Provide the [x, y] coordinate of the cell's center where the given text is located.  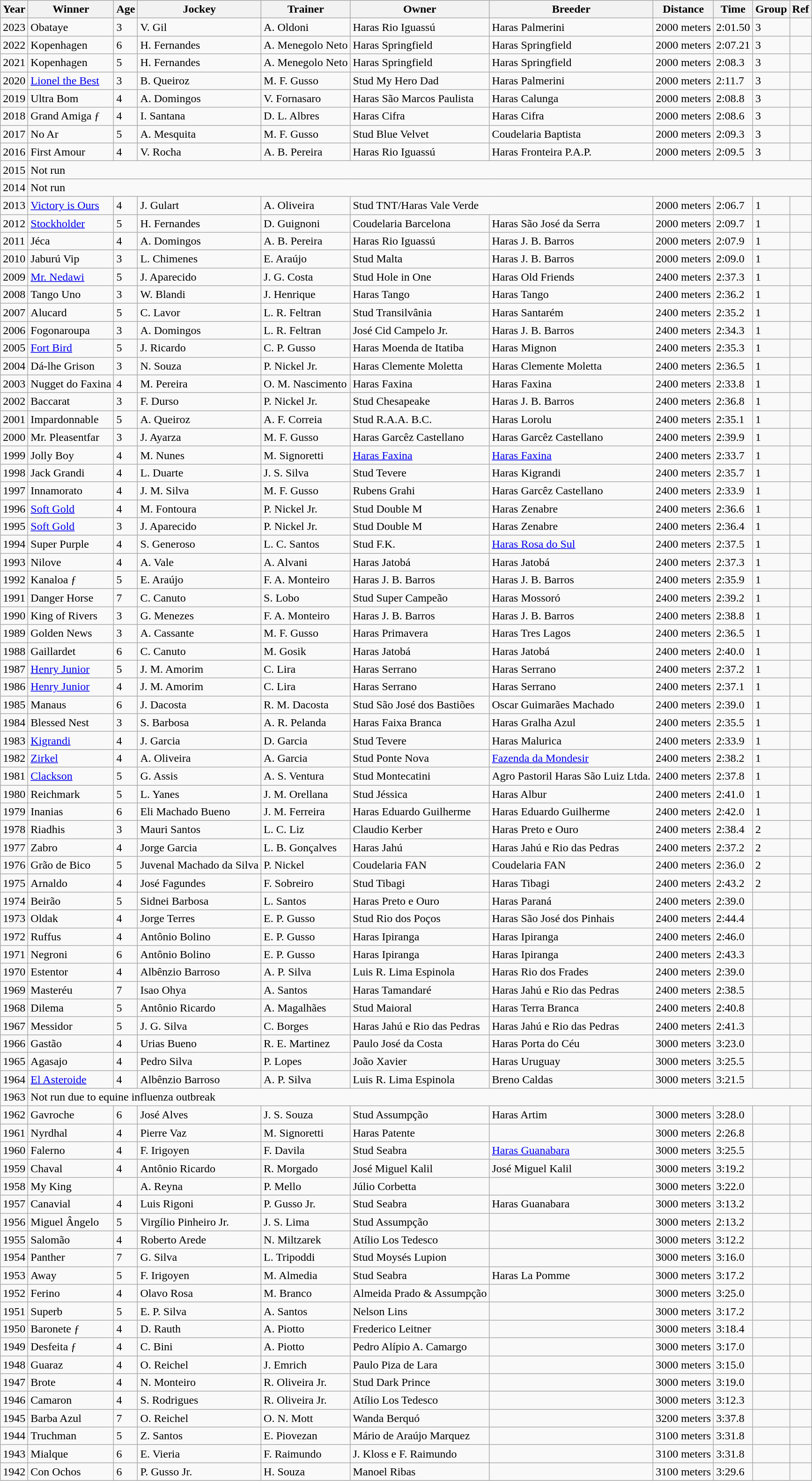
A. Cassante [199, 633]
3:37.8 [733, 1418]
V. Rocha [199, 152]
1966 [14, 1043]
1944 [14, 1436]
First Amour [71, 152]
Nyrdhal [71, 1133]
1968 [14, 1008]
Not run due to equine influenza outbreak [420, 1097]
Haras Terra Branca [571, 1008]
2:35.7 [733, 473]
2015 [14, 170]
2:36.4 [733, 527]
Time [733, 9]
Agasajo [71, 1061]
2:34.3 [733, 330]
Oldak [71, 919]
Dá-lhe Grison [71, 366]
2003 [14, 384]
Breno Caldas [571, 1079]
2:38.8 [733, 616]
Wanda Berquó [420, 1418]
Haras Kigrandi [571, 473]
1999 [14, 455]
G. Silva [199, 1258]
2:36.2 [733, 295]
2:13.2 [733, 1222]
2022 [14, 45]
3:13.2 [733, 1204]
Stud Maioral [420, 1008]
2:38.2 [733, 758]
Haras Rio dos Frades [571, 972]
A. Alvani [306, 562]
Baccarat [71, 402]
1970 [14, 972]
1958 [14, 1186]
Impardonnable [71, 419]
Frederico Leitner [420, 1329]
2:36.0 [733, 865]
Haras São Marcos Paulista [420, 98]
Distance [684, 9]
P. Lopes [306, 1061]
R. M. Dacosta [306, 705]
King of Rivers [71, 616]
Mr. Pleasentfar [71, 437]
O. N. Mott [306, 1418]
1953 [14, 1275]
2010 [14, 259]
Haras Gralha Azul [571, 722]
Falerno [71, 1151]
1993 [14, 562]
2001 [14, 419]
Haras Tamandaré [420, 990]
3:25.0 [733, 1293]
1975 [14, 883]
J. S. Souza [306, 1115]
Estentor [71, 972]
1956 [14, 1222]
Kigrandi [71, 740]
Stud Blue Velvet [420, 134]
Mário de Araújo Marquez [420, 1436]
C. P. Gusso [306, 348]
Stud Super Campeão [420, 598]
Mialque [71, 1454]
Barba Azul [71, 1418]
C. Bini [199, 1347]
1965 [14, 1061]
Obataye [71, 27]
2:41.0 [733, 794]
J. M. Ferreira [306, 812]
Jolly Boy [71, 455]
Stud Transilvânia [420, 313]
F. Sobreiro [306, 883]
Baronete ƒ [71, 1329]
Innamorato [71, 491]
Coudelaria Baptista [571, 134]
Riadhis [71, 830]
1960 [14, 1151]
Haras Jahú [420, 848]
Con Ochos [71, 1472]
1962 [14, 1115]
1998 [14, 473]
Roberto Arede [199, 1240]
Haras Faixa Branca [420, 722]
2:35.5 [733, 722]
Manoel Ribas [420, 1472]
2:09.5 [733, 152]
Away [71, 1275]
Stud Tibagi [420, 883]
1977 [14, 848]
2:42.0 [733, 812]
2004 [14, 366]
Stud My Hero Dad [420, 81]
A. Reyna [199, 1186]
Haras La Pomme [571, 1275]
J. Gulart [199, 205]
L. Tripoddi [306, 1258]
Haras Albur [571, 794]
Stud Rio dos Poços [420, 919]
Haras Malurica [571, 740]
Olavo Rosa [199, 1293]
2:38.5 [733, 990]
2014 [14, 187]
L. C. Santos [306, 544]
Dilema [71, 1008]
Chaval [71, 1168]
Sidnei Barbosa [199, 901]
2019 [14, 98]
Stud F.K. [420, 544]
1980 [14, 794]
Stud R.A.A. B.C. [420, 419]
2017 [14, 134]
1981 [14, 776]
2007 [14, 313]
1967 [14, 1026]
A. S. Ventura [306, 776]
Nugget do Faxina [71, 384]
L. Santos [306, 901]
Brote [71, 1383]
A. Mesquita [199, 134]
Messidor [71, 1026]
E. Vieria [199, 1454]
1969 [14, 990]
L. Chimenes [199, 259]
1948 [14, 1365]
José Fagundes [199, 883]
1942 [14, 1472]
1995 [14, 527]
Haras Tres Lagos [571, 633]
José Cid Campelo Jr. [420, 330]
Mauri Santos [199, 830]
3:21.5 [733, 1079]
Lionel the Best [71, 81]
Haras Tibagi [571, 883]
Jack Grandi [71, 473]
L. C. Liz [306, 830]
Miguel Ângelo [71, 1222]
3:17.0 [733, 1347]
C. Borges [306, 1026]
3:23.0 [733, 1043]
2:40.0 [733, 651]
Pedro Silva [199, 1061]
1949 [14, 1347]
Year [14, 9]
Agro Pastoril Haras São Luiz Ltda. [571, 776]
Mr. Nedawi [71, 277]
Blessed Nest [71, 722]
1951 [14, 1311]
Owner [420, 9]
2:11.7 [733, 81]
2:39.2 [733, 598]
Stud Ponte Nova [420, 758]
Stud Chesapeake [420, 402]
João Xavier [420, 1061]
2006 [14, 330]
Stud Malta [420, 259]
S. Rodrigues [199, 1400]
2:35.2 [733, 313]
3:18.4 [733, 1329]
1983 [14, 740]
G. Assis [199, 776]
F. Raimundo [306, 1454]
G. Menezes [199, 616]
Alucard [71, 313]
N. Souza [199, 366]
A. Oldoni [306, 27]
1974 [14, 901]
3:19.0 [733, 1383]
V. Fornasaro [306, 98]
M. Nunes [199, 455]
Truchman [71, 1436]
Haras Moenda de Itatiba [420, 348]
L. Yanes [199, 794]
2:37.8 [733, 776]
M. Fontoura [199, 508]
L. B. Gonçalves [306, 848]
M. Gosik [306, 651]
Virgílio Pinheiro Jr. [199, 1222]
3:19.2 [733, 1168]
Ultra Bom [71, 98]
2020 [14, 81]
Juvenal Machado da Silva [199, 865]
D. Guignoni [306, 223]
Haras Calunga [571, 98]
Coudelaria Barcelona [420, 223]
3200 meters [684, 1418]
Haras Fronteira P.A.P. [571, 152]
J. Henrique [306, 295]
Zirkel [71, 758]
J. Garcia [199, 740]
2:01.50 [733, 27]
S. Lobo [306, 598]
Haras Paraná [571, 901]
Haras Mignon [571, 348]
2:09.7 [733, 223]
1950 [14, 1329]
2008 [14, 295]
Stud Jéssica [420, 794]
Haras Primavera [420, 633]
1961 [14, 1133]
Canavial [71, 1204]
J. Kloss e F. Raimundo [420, 1454]
E. P. Silva [199, 1311]
2002 [14, 402]
1994 [14, 544]
Stud Dark Prince [420, 1383]
2:08.3 [733, 63]
R. E. Martinez [306, 1043]
Jockey [199, 9]
1990 [14, 616]
Gavroche [71, 1115]
J. Dacosta [199, 705]
Reichmark [71, 794]
Haras Lorolu [571, 419]
2000 [14, 437]
Haras Patente [420, 1133]
1987 [14, 669]
I. Santana [199, 116]
1978 [14, 830]
Inanias [71, 812]
2:41.3 [733, 1026]
Paulo Piza de Lara [420, 1365]
Oscar Guimarães Machado [571, 705]
2:08.6 [733, 116]
J. S. Silva [306, 473]
F. Durso [199, 402]
Isao Ohya [199, 990]
1964 [14, 1079]
1954 [14, 1258]
S. Barbosa [199, 722]
V. Gil [199, 27]
Stud São José dos Bastiões [420, 705]
1992 [14, 580]
1971 [14, 954]
2:06.7 [733, 205]
1952 [14, 1293]
Ruffus [71, 937]
My King [71, 1186]
1985 [14, 705]
A. F. Correia [306, 419]
Haras São José da Serra [571, 223]
C. Lavor [199, 313]
D. Garcia [306, 740]
H. Souza [306, 1472]
Desfeita ƒ [71, 1347]
B. Queiroz [199, 81]
Winner [71, 9]
Rubens Grahi [420, 491]
2:09.0 [733, 259]
Haras Uruguay [571, 1061]
D. L. Albres [306, 116]
2005 [14, 348]
2013 [14, 205]
1972 [14, 937]
J. S. Lima [306, 1222]
Golden News [71, 633]
3:15.0 [733, 1365]
Ferino [71, 1293]
2:08.8 [733, 98]
M. Branco [306, 1293]
M. Almedia [306, 1275]
F. Davila [306, 1151]
A. Garcia [306, 758]
A. Magalhães [306, 1008]
3:22.0 [733, 1186]
Zabro [71, 848]
Group [771, 9]
Danger Horse [71, 598]
Urias Bueno [199, 1043]
1988 [14, 651]
1955 [14, 1240]
J. M. Silva [199, 491]
Jorge Terres [199, 919]
1997 [14, 491]
Beirão [71, 901]
2023 [14, 27]
Fort Bird [71, 348]
Panther [71, 1258]
A. Queiroz [199, 419]
1946 [14, 1400]
2:35.1 [733, 419]
1957 [14, 1204]
Trainer [306, 9]
1982 [14, 758]
2018 [14, 116]
José Alves [199, 1115]
2:38.4 [733, 830]
W. Blandi [199, 295]
1973 [14, 919]
Luis Rigoni [199, 1204]
L. Duarte [199, 473]
Jaburú Vip [71, 259]
Almeida Prado & Assumpção [420, 1293]
M. Pereira [199, 384]
R. Morgado [306, 1168]
Pierre Vaz [199, 1133]
Haras Porta do Céu [571, 1043]
Stud Hole in One [420, 277]
O. M. Nascimento [306, 384]
Haras São José dos Pinhais [571, 919]
2:37.1 [733, 687]
2016 [14, 152]
Negroni [71, 954]
N. Miltzarek [306, 1240]
Stud Montecatini [420, 776]
J. G. Costa [306, 277]
Z. Santos [199, 1436]
2:39.9 [733, 437]
J. M. Orellana [306, 794]
E. Piovezan [306, 1436]
Camaron [71, 1400]
Guaraz [71, 1365]
2:09.3 [733, 134]
2:36.8 [733, 402]
1963 [14, 1097]
Manaus [71, 705]
N. Monteiro [199, 1383]
3:29.6 [733, 1472]
Haras Artim [571, 1115]
No Ar [71, 134]
3:28.0 [733, 1115]
3:12.3 [733, 1400]
El Asteroide [71, 1079]
1991 [14, 598]
A. R. Pelanda [306, 722]
2:36.6 [733, 508]
J. Ricardo [199, 348]
2021 [14, 63]
1976 [14, 865]
Grand Amiga ƒ [71, 116]
Jéca [71, 241]
Claudio Kerber [420, 830]
Arnaldo [71, 883]
P. Mello [306, 1186]
Fogonaroupa [71, 330]
J. Emrich [306, 1365]
2:46.0 [733, 937]
2:07.9 [733, 241]
1959 [14, 1168]
Stud TNT/Haras Vale Verde [502, 205]
A. Vale [199, 562]
1945 [14, 1418]
Superb [71, 1311]
Salomão [71, 1240]
2:44.4 [733, 919]
2009 [14, 277]
Victory is Ours [71, 205]
2012 [14, 223]
Grão de Bico [71, 865]
2011 [14, 241]
S. Generoso [199, 544]
Tango Uno [71, 295]
Clackson [71, 776]
J. G. Silva [199, 1026]
2:35.9 [733, 580]
Haras Old Friends [571, 277]
2:40.8 [733, 1008]
1943 [14, 1454]
1986 [14, 687]
Kanaloa ƒ [71, 580]
Super Purple [71, 544]
Jorge Garcia [199, 848]
Masteréu [71, 990]
2:35.3 [733, 348]
1989 [14, 633]
Eli Machado Bueno [199, 812]
1947 [14, 1383]
3:16.0 [733, 1258]
Haras Santarém [571, 313]
2:07.21 [733, 45]
3:12.2 [733, 1240]
Stud Moysés Lupion [420, 1258]
Haras Rosa do Sul [571, 544]
J. Ayarza [199, 437]
P. Nickel [306, 865]
Nilove [71, 562]
Haras Mossoró [571, 598]
Júlio Corbetta [420, 1186]
Ref [801, 9]
2:43.3 [733, 954]
D. Rauth [199, 1329]
Gaillardet [71, 651]
Gastão [71, 1043]
Breeder [571, 9]
1996 [14, 508]
Nelson Lins [420, 1311]
2:33.8 [733, 384]
Age [125, 9]
Stockholder [71, 223]
Paulo José da Costa [420, 1043]
2:37.5 [733, 544]
2:26.8 [733, 1133]
2:33.7 [733, 455]
Fazenda da Mondesir [571, 758]
Pedro Alípio A. Camargo [420, 1347]
1984 [14, 722]
2:43.2 [733, 883]
1979 [14, 812]
